From the cell containing the given text, extract its center point as (X, Y) coordinate. 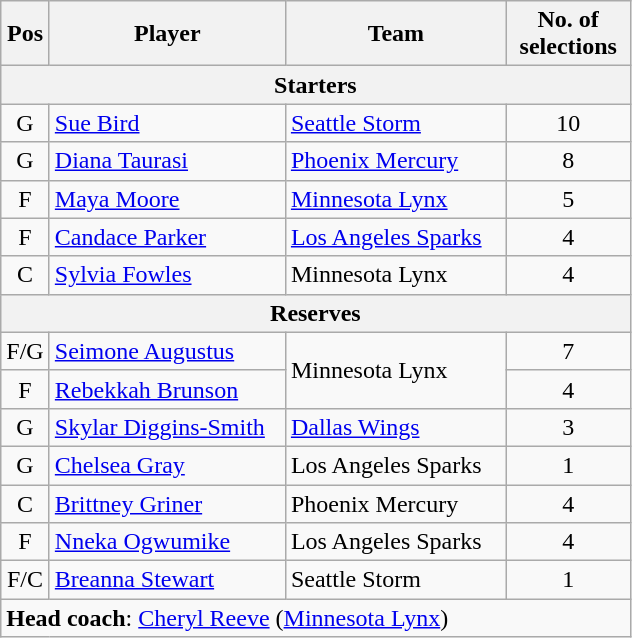
No. of selections (568, 34)
Brittney Griner (167, 503)
Nneka Ogwumike (167, 542)
Chelsea Gray (167, 465)
F/C (26, 580)
F/G (26, 351)
Starters (316, 85)
Sylvia Fowles (167, 275)
Pos (26, 34)
Rebekkah Brunson (167, 389)
Diana Taurasi (167, 161)
Team (396, 34)
3 (568, 427)
8 (568, 161)
7 (568, 351)
Maya Moore (167, 199)
Breanna Stewart (167, 580)
Head coach: Cheryl Reeve (Minnesota Lynx) (316, 618)
5 (568, 199)
Sue Bird (167, 123)
10 (568, 123)
Reserves (316, 313)
Seimone Augustus (167, 351)
Dallas Wings (396, 427)
Candace Parker (167, 237)
Skylar Diggins-Smith (167, 427)
Player (167, 34)
